For the text-containing cell, return its midpoint in (X, Y) coordinate format. 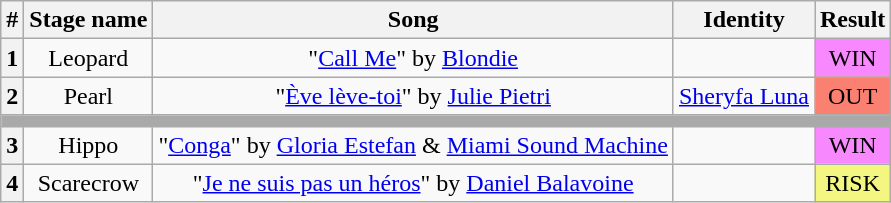
4 (12, 183)
Leopard (88, 58)
1 (12, 58)
"Ève lève-toi" by Julie Pietri (414, 96)
RISK (852, 183)
Result (852, 20)
"Conga" by Gloria Estefan & Miami Sound Machine (414, 145)
# (12, 20)
3 (12, 145)
"Je ne suis pas un héros" by Daniel Balavoine (414, 183)
Sheryfa Luna (744, 96)
Pearl (88, 96)
Scarecrow (88, 183)
Stage name (88, 20)
Identity (744, 20)
Song (414, 20)
Hippo (88, 145)
"Call Me" by Blondie (414, 58)
OUT (852, 96)
2 (12, 96)
